For the text-containing cell, return its midpoint in [x, y] coordinate format. 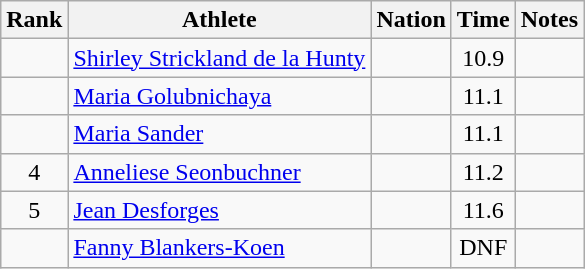
Fanny Blankers-Koen [220, 248]
Notes [549, 20]
4 [34, 172]
Maria Golubnichaya [220, 96]
Shirley Strickland de la Hunty [220, 58]
Time [483, 20]
Jean Desforges [220, 210]
5 [34, 210]
Maria Sander [220, 134]
Athlete [220, 20]
11.6 [483, 210]
10.9 [483, 58]
11.2 [483, 172]
DNF [483, 248]
Anneliese Seonbuchner [220, 172]
Rank [34, 20]
Nation [411, 20]
